Extract the (X, Y) coordinate from the center of the cell holding the provided text.  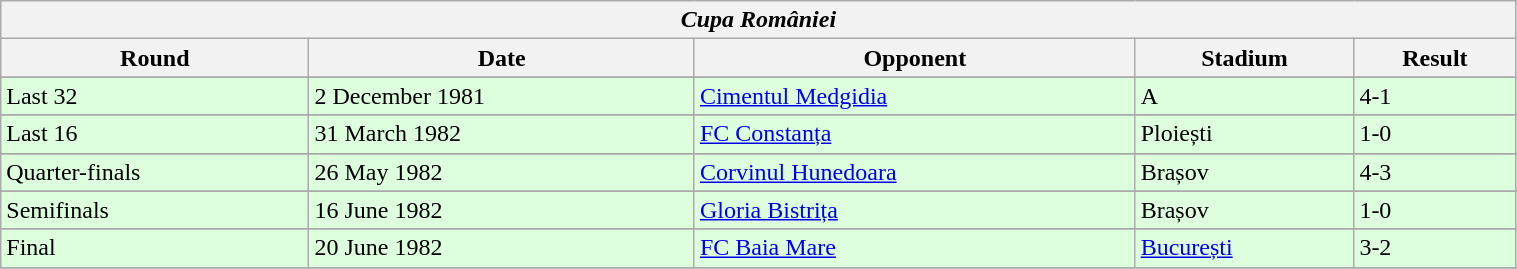
3-2 (1435, 248)
Cimentul Medgidia (914, 96)
FC Constanța (914, 134)
Opponent (914, 58)
20 June 1982 (502, 248)
Corvinul Hunedoara (914, 172)
4-3 (1435, 172)
Date (502, 58)
Last 16 (155, 134)
Ploiești (1244, 134)
Round (155, 58)
26 May 1982 (502, 172)
2 December 1981 (502, 96)
16 June 1982 (502, 210)
A (1244, 96)
București (1244, 248)
Stadium (1244, 58)
31 March 1982 (502, 134)
FC Baia Mare (914, 248)
Cupa României (758, 20)
Last 32 (155, 96)
4-1 (1435, 96)
Semifinals (155, 210)
Quarter-finals (155, 172)
Result (1435, 58)
Final (155, 248)
Gloria Bistrița (914, 210)
